Find where the given text appears and provide that cell's center as (X, Y) coordinate. 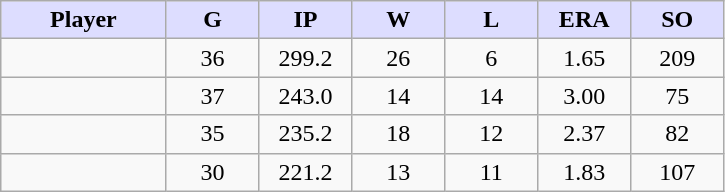
243.0 (306, 96)
ERA (584, 20)
209 (678, 58)
235.2 (306, 134)
299.2 (306, 58)
IP (306, 20)
1.83 (584, 172)
36 (212, 58)
35 (212, 134)
L (492, 20)
75 (678, 96)
SO (678, 20)
1.65 (584, 58)
107 (678, 172)
82 (678, 134)
2.37 (584, 134)
12 (492, 134)
26 (398, 58)
Player (84, 20)
221.2 (306, 172)
30 (212, 172)
6 (492, 58)
11 (492, 172)
18 (398, 134)
G (212, 20)
13 (398, 172)
W (398, 20)
3.00 (584, 96)
37 (212, 96)
